Identify which cell holds the provided text, then report its [X, Y] central coordinate. 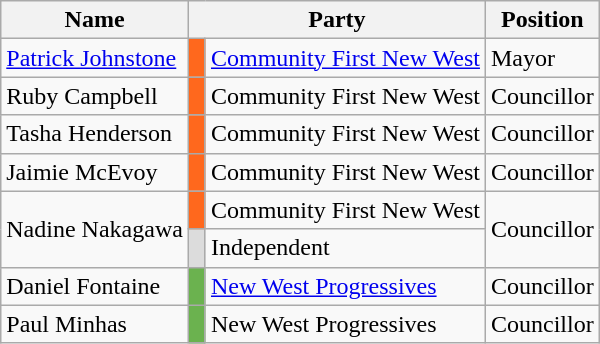
Mayor [542, 58]
Daniel Fontaine [95, 286]
Ruby Campbell [95, 96]
Paul Minhas [95, 324]
Position [542, 20]
Name [95, 20]
Jaimie McEvoy [95, 172]
Tasha Henderson [95, 134]
Party [336, 20]
Nadine Nakagawa [95, 229]
Independent [345, 248]
Patrick Johnstone [95, 58]
